Return the (x, y) coordinate for the center point of the cell that contains the specified text.  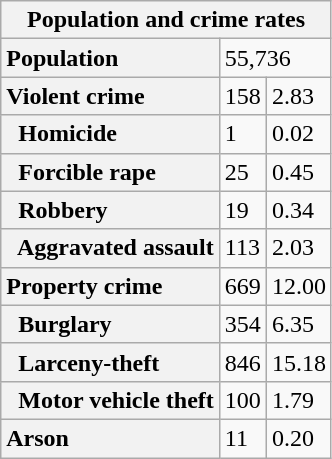
669 (242, 286)
158 (242, 96)
2.03 (298, 248)
Burglary (110, 324)
15.18 (298, 362)
19 (242, 210)
11 (242, 438)
0.02 (298, 134)
846 (242, 362)
Motor vehicle theft (110, 400)
Population (110, 58)
Population and crime rates (166, 20)
12.00 (298, 286)
Property crime (110, 286)
2.83 (298, 96)
1.79 (298, 400)
Forcible rape (110, 172)
Arson (110, 438)
Violent crime (110, 96)
Robbery (110, 210)
100 (242, 400)
Aggravated assault (110, 248)
113 (242, 248)
Homicide (110, 134)
0.34 (298, 210)
55,736 (275, 58)
1 (242, 134)
0.45 (298, 172)
25 (242, 172)
6.35 (298, 324)
Larceny-theft (110, 362)
354 (242, 324)
0.20 (298, 438)
